Output the (x, y) coordinate of the center of the cell containing the given text.  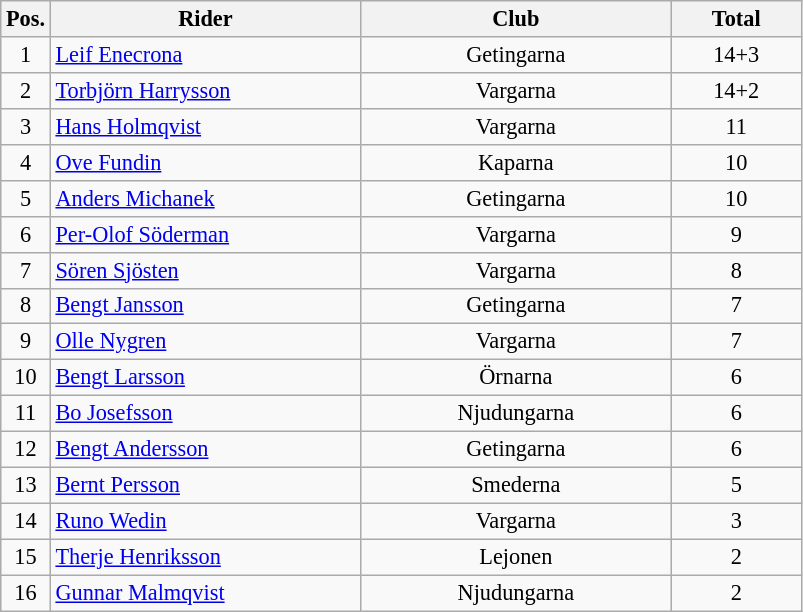
Lejonen (516, 557)
Leif Enecrona (205, 55)
16 (26, 593)
Bengt Jansson (205, 306)
14 (26, 521)
13 (26, 485)
Bo Josefsson (205, 414)
Sören Sjösten (205, 270)
Bengt Larsson (205, 378)
Örnarna (516, 378)
14+3 (736, 55)
Therje Henriksson (205, 557)
12 (26, 450)
Gunnar Malmqvist (205, 593)
Torbjörn Harrysson (205, 90)
Club (516, 19)
Pos. (26, 19)
1 (26, 55)
14+2 (736, 90)
Anders Michanek (205, 198)
Ove Fundin (205, 162)
Total (736, 19)
4 (26, 162)
Runo Wedin (205, 521)
Bernt Persson (205, 485)
Per-Olof Söderman (205, 234)
Smederna (516, 485)
Kaparna (516, 162)
15 (26, 557)
Olle Nygren (205, 342)
Hans Holmqvist (205, 126)
Bengt Andersson (205, 450)
Rider (205, 19)
